For the text-containing cell, return its midpoint in [X, Y] coordinate format. 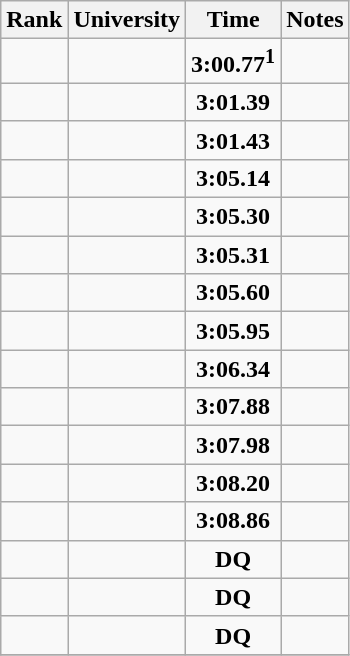
3:01.39 [234, 102]
3:05.31 [234, 255]
Time [234, 20]
3:05.60 [234, 293]
3:05.14 [234, 178]
3:05.30 [234, 217]
3:01.43 [234, 140]
Notes [315, 20]
3:08.20 [234, 483]
3:07.88 [234, 407]
3:07.98 [234, 445]
3:08.86 [234, 521]
3:05.95 [234, 331]
Rank [34, 20]
University [127, 20]
3:06.34 [234, 369]
3:00.771 [234, 62]
